For the text-containing cell, return its midpoint in (x, y) coordinate format. 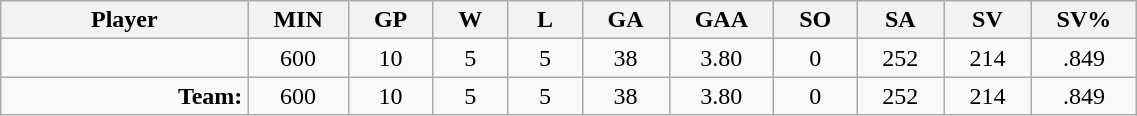
GP (390, 20)
MIN (298, 20)
SV% (1084, 20)
SV (988, 20)
GAA (721, 20)
GA (626, 20)
Team: (124, 96)
Player (124, 20)
W (470, 20)
SO (816, 20)
L (545, 20)
SA (900, 20)
